Search for the cell housing the specified text and yield its [X, Y] center coordinate. 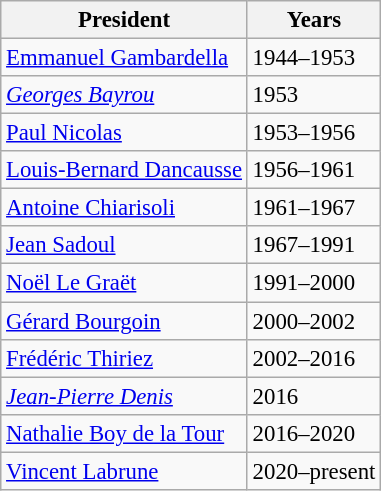
Years [314, 20]
2020–present [314, 471]
2016 [314, 396]
President [124, 20]
1961–1967 [314, 208]
1953 [314, 95]
Gérard Bourgoin [124, 321]
Jean-Pierre Denis [124, 396]
1953–1956 [314, 133]
Nathalie Boy de la Tour [124, 433]
Paul Nicolas [124, 133]
2016–2020 [314, 433]
Jean Sadoul [124, 245]
Frédéric Thiriez [124, 358]
Louis-Bernard Dancausse [124, 170]
Antoine Chiarisoli [124, 208]
Noël Le Graët [124, 283]
2002–2016 [314, 358]
Georges Bayrou [124, 95]
Emmanuel Gambardella [124, 58]
1944–1953 [314, 58]
2000–2002 [314, 321]
1967–1991 [314, 245]
Vincent Labrune [124, 471]
1991–2000 [314, 283]
1956–1961 [314, 170]
